Find where the given text appears and provide that cell's center as [X, Y] coordinate. 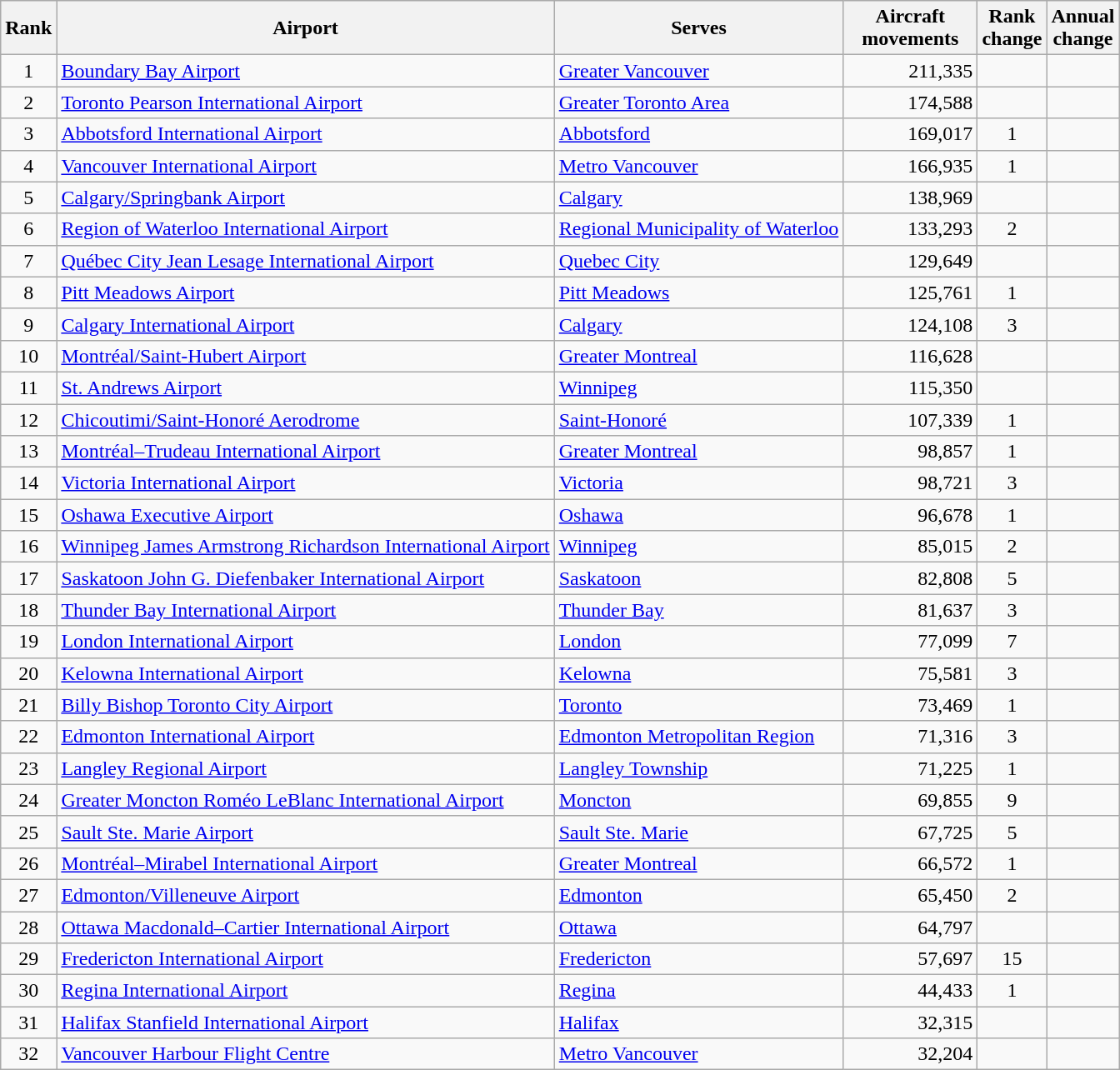
Moncton [698, 800]
Sault Ste. Marie Airport [305, 832]
124,108 [910, 324]
Quebec City [698, 261]
Montréal/Saint-Hubert Airport [305, 356]
115,350 [910, 387]
Vancouver International Airport [305, 166]
16 [28, 547]
Abbotsford [698, 134]
98,857 [910, 452]
29 [28, 959]
25 [28, 832]
Halifax Stanfield International Airport [305, 1022]
Fredericton International Airport [305, 959]
211,335 [910, 71]
Winnipeg James Armstrong Richardson International Airport [305, 547]
13 [28, 452]
Québec City Jean Lesage International Airport [305, 261]
Halifax [698, 1022]
Montréal–Mirabel International Airport [305, 863]
32,204 [910, 1054]
82,808 [910, 578]
Region of Waterloo International Airport [305, 229]
Thunder Bay [698, 610]
4 [28, 166]
Edmonton [698, 895]
Kelowna International Airport [305, 673]
133,293 [910, 229]
Edmonton/Villeneuve Airport [305, 895]
69,855 [910, 800]
71,316 [910, 737]
Regina International Airport [305, 991]
Regina [698, 991]
18 [28, 610]
Oshawa [698, 515]
20 [28, 673]
129,649 [910, 261]
Saint-Honoré [698, 419]
23 [28, 768]
London [698, 642]
Regional Municipality of Waterloo [698, 229]
6 [28, 229]
28 [28, 927]
22 [28, 737]
Montréal–Trudeau International Airport [305, 452]
Pitt Meadows Airport [305, 292]
166,935 [910, 166]
Greater Vancouver [698, 71]
Toronto Pearson International Airport [305, 102]
24 [28, 800]
Serves [698, 28]
Victoria International Airport [305, 483]
Vancouver Harbour Flight Centre [305, 1054]
174,588 [910, 102]
Kelowna [698, 673]
8 [28, 292]
14 [28, 483]
Edmonton International Airport [305, 737]
Toronto [698, 705]
71,225 [910, 768]
Saskatoon [698, 578]
Calgary International Airport [305, 324]
65,450 [910, 895]
Greater Toronto Area [698, 102]
Airport [305, 28]
Greater Moncton Roméo LeBlanc International Airport [305, 800]
75,581 [910, 673]
17 [28, 578]
77,099 [910, 642]
Saskatoon John G. Diefenbaker International Airport [305, 578]
96,678 [910, 515]
125,761 [910, 292]
64,797 [910, 927]
30 [28, 991]
Abbotsford International Airport [305, 134]
85,015 [910, 547]
66,572 [910, 863]
Boundary Bay Airport [305, 71]
116,628 [910, 356]
Ottawa Macdonald–Cartier International Airport [305, 927]
Thunder Bay International Airport [305, 610]
Langley Township [698, 768]
Annualchange [1083, 28]
44,433 [910, 991]
26 [28, 863]
Sault Ste. Marie [698, 832]
Rankchange [1012, 28]
Langley Regional Airport [305, 768]
73,469 [910, 705]
98,721 [910, 483]
27 [28, 895]
Aircraftmovements [910, 28]
169,017 [910, 134]
21 [28, 705]
32 [28, 1054]
12 [28, 419]
81,637 [910, 610]
10 [28, 356]
32,315 [910, 1022]
Victoria [698, 483]
67,725 [910, 832]
19 [28, 642]
Calgary/Springbank Airport [305, 197]
31 [28, 1022]
107,339 [910, 419]
Billy Bishop Toronto City Airport [305, 705]
11 [28, 387]
Fredericton [698, 959]
138,969 [910, 197]
Ottawa [698, 927]
Edmonton Metropolitan Region [698, 737]
Chicoutimi/Saint-Honoré Aerodrome [305, 419]
Pitt Meadows [698, 292]
Oshawa Executive Airport [305, 515]
57,697 [910, 959]
St. Andrews Airport [305, 387]
Rank [28, 28]
London International Airport [305, 642]
